Return [x, y] of the center of cell containing provided text 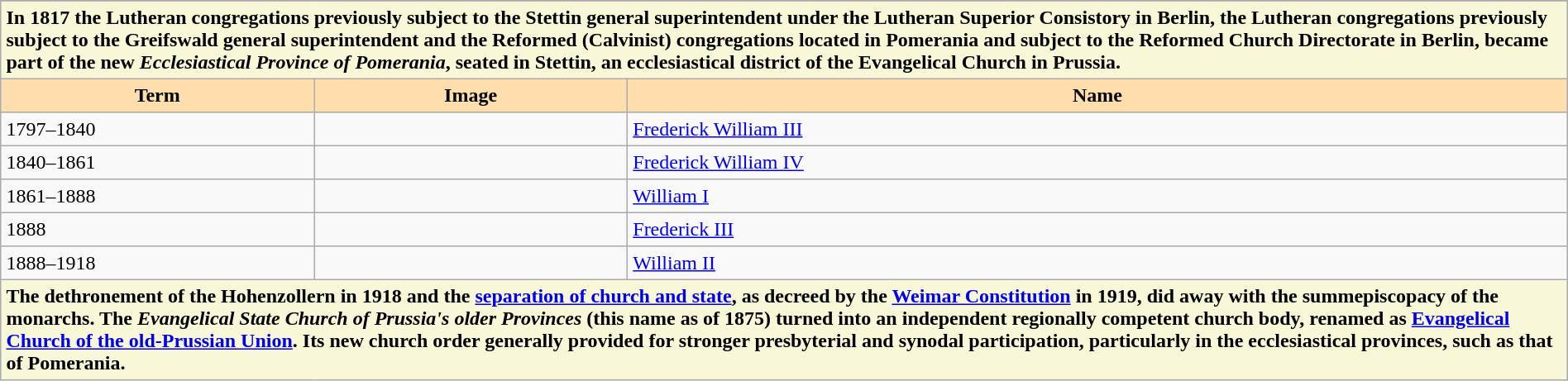
Term [157, 95]
William I [1098, 196]
1861–1888 [157, 196]
Frederick William III [1098, 129]
1888 [157, 229]
1797–1840 [157, 129]
1888–1918 [157, 263]
Frederick III [1098, 229]
Image [471, 95]
Frederick William IV [1098, 162]
Name [1098, 95]
1840–1861 [157, 162]
William II [1098, 263]
